From the cell containing the given text, extract its center point as (x, y) coordinate. 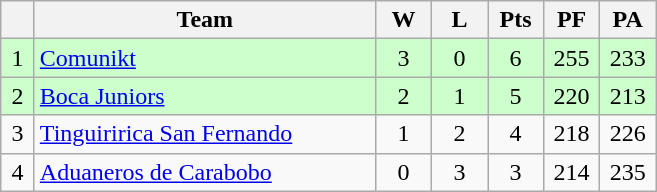
Team (204, 20)
214 (572, 172)
235 (628, 172)
Pts (516, 20)
6 (516, 58)
220 (572, 96)
Tinguiririca San Fernando (204, 134)
PF (572, 20)
L (459, 20)
226 (628, 134)
Boca Juniors (204, 96)
5 (516, 96)
233 (628, 58)
Aduaneros de Carabobo (204, 172)
218 (572, 134)
255 (572, 58)
PA (628, 20)
Comunikt (204, 58)
W (403, 20)
213 (628, 96)
